Provide the (X, Y) coordinate of the cell's center where the given text is located.  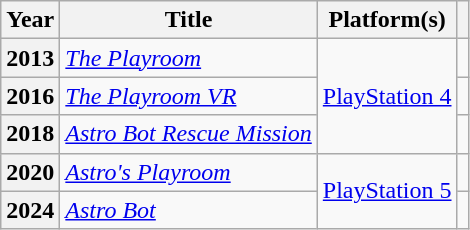
2024 (30, 210)
2018 (30, 134)
PlayStation 4 (387, 96)
Title (188, 20)
2013 (30, 58)
Year (30, 20)
Astro Bot Rescue Mission (188, 134)
PlayStation 5 (387, 191)
The Playroom VR (188, 96)
2016 (30, 96)
Astro's Playroom (188, 172)
2020 (30, 172)
Platform(s) (387, 20)
The Playroom (188, 58)
Astro Bot (188, 210)
